Locate the cell with the specified text and output its (x, y) center coordinate. 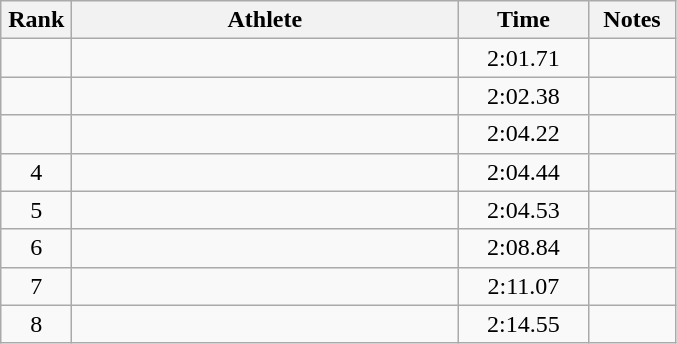
5 (36, 210)
2:01.71 (524, 58)
6 (36, 248)
2:04.22 (524, 134)
4 (36, 172)
Notes (632, 20)
Time (524, 20)
2:11.07 (524, 286)
2:04.44 (524, 172)
Rank (36, 20)
7 (36, 286)
Athlete (265, 20)
2:04.53 (524, 210)
2:02.38 (524, 96)
2:14.55 (524, 324)
8 (36, 324)
2:08.84 (524, 248)
